Determine the [x, y] coordinate at the center of the cell enclosing the given text.  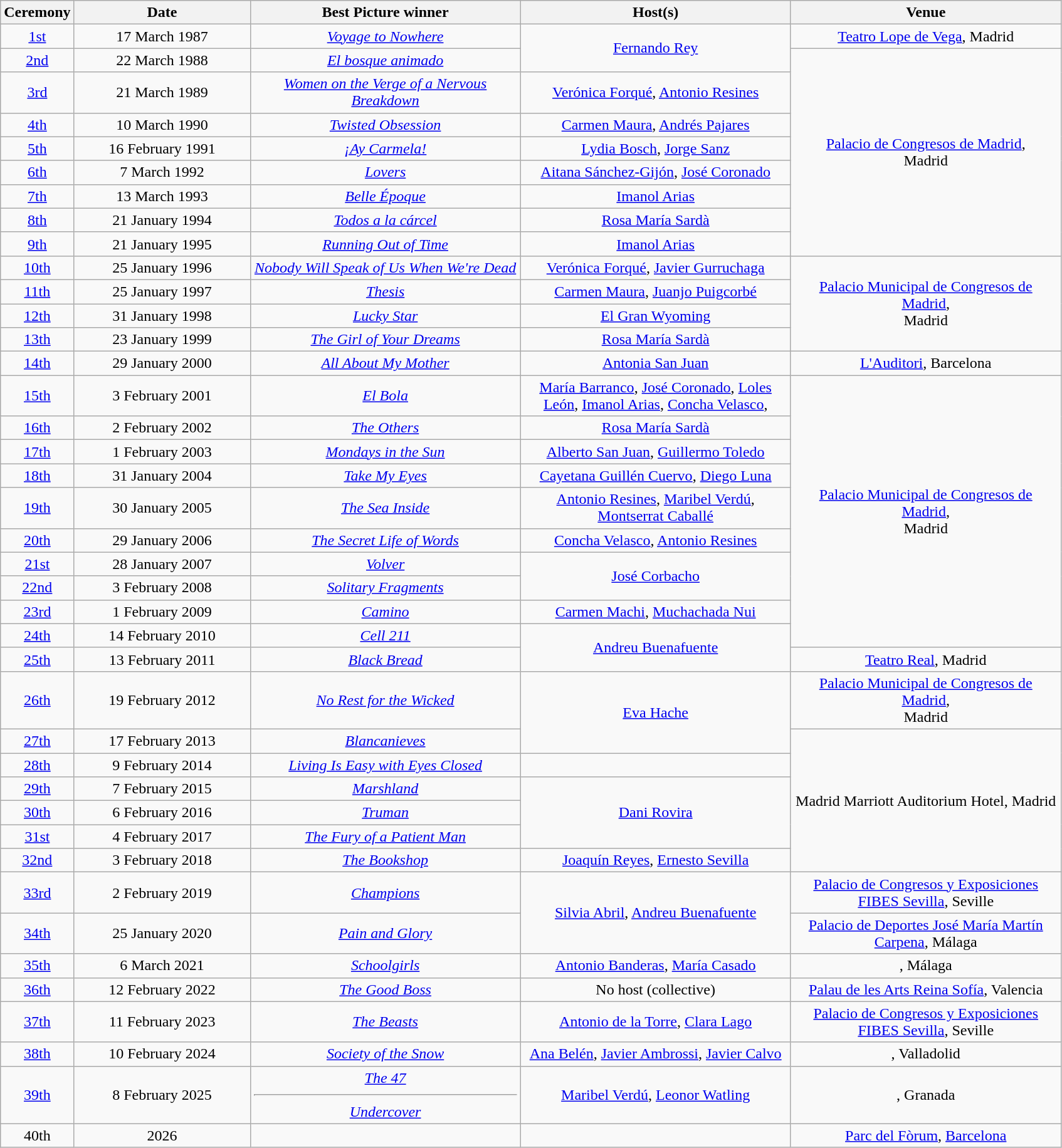
10 February 2024 [162, 1054]
6th [38, 172]
5th [38, 149]
6 March 2021 [162, 966]
Twisted Obsession [385, 125]
Teatro Real, Madrid [925, 659]
16 February 1991 [162, 149]
29 January 2000 [162, 363]
35th [38, 966]
The 47Undercover [385, 1095]
Dani Rovira [656, 813]
11th [38, 291]
12th [38, 315]
Lucky Star [385, 315]
Black Bread [385, 659]
Antonio Resines, Maribel Verdú, Montserrat Caballé [656, 508]
The Beasts [385, 1021]
Madrid Marriott Auditorium Hotel, Madrid [925, 800]
The Bookshop [385, 860]
8 February 2025 [162, 1095]
2 February 2002 [162, 428]
9 February 2014 [162, 765]
10th [38, 268]
1 February 2003 [162, 452]
17 March 1987 [162, 36]
2nd [38, 60]
Palacio de Congresos de Madrid,Madrid [925, 152]
18th [38, 476]
The Good Boss [385, 989]
24th [38, 635]
7 February 2015 [162, 789]
Venue [925, 13]
8th [38, 220]
29 January 2006 [162, 540]
Truman [385, 813]
13th [38, 340]
Andreu Buenafuente [656, 647]
29th [38, 789]
7 March 1992 [162, 172]
13 February 2011 [162, 659]
25 January 1997 [162, 291]
1 February 2009 [162, 612]
26th [38, 700]
Society of the Snow [385, 1054]
The Girl of Your Dreams [385, 340]
Maribel Verdú, Leonor Watling [656, 1095]
, Valladolid [925, 1054]
16th [38, 428]
21 January 1995 [162, 244]
32nd [38, 860]
Best Picture winner [385, 13]
Lydia Bosch, Jorge Sanz [656, 149]
Champions [385, 892]
17 February 2013 [162, 741]
3 February 2018 [162, 860]
Carmen Machi, Muchachada Nui [656, 612]
The Sea Inside [385, 508]
Women on the Verge of a Nervous Breakdown [385, 93]
4th [38, 125]
3 February 2001 [162, 396]
31 January 1998 [162, 315]
22nd [38, 588]
31st [38, 837]
El bosque animado [385, 60]
Antonio Banderas, María Casado [656, 966]
Todos a la cárcel [385, 220]
Schoolgirls [385, 966]
Carmen Maura, Juanjo Puigcorbé [656, 291]
39th [38, 1095]
El Bola [385, 396]
The Others [385, 428]
Cell 211 [385, 635]
Take My Eyes [385, 476]
María Barranco, José Coronado, Loles León, Imanol Arias, Concha Velasco, [656, 396]
Voyage to Nowhere [385, 36]
El Gran Wyoming [656, 315]
25th [38, 659]
2026 [162, 1135]
21 March 1989 [162, 93]
1st [38, 36]
Cayetana Guillén Cuervo, Diego Luna [656, 476]
Alberto San Juan, Guillermo Toledo [656, 452]
Joaquín Reyes, Ernesto Sevilla [656, 860]
The Secret Life of Words [385, 540]
Fernando Rey [656, 48]
Ana Belén, Javier Ambrossi, Javier Calvo [656, 1054]
3 February 2008 [162, 588]
L'Auditori, Barcelona [925, 363]
25 January 1996 [162, 268]
Marshland [385, 789]
12 February 2022 [162, 989]
14th [38, 363]
The Fury of a Patient Man [385, 837]
Carmen Maura, Andrés Pajares [656, 125]
23 January 1999 [162, 340]
, Málaga [925, 966]
30th [38, 813]
31 January 2004 [162, 476]
Blancanieves [385, 741]
9th [38, 244]
Belle Époque [385, 196]
34th [38, 934]
Aitana Sánchez-Gijón, José Coronado [656, 172]
23rd [38, 612]
17th [38, 452]
Palau de les Arts Reina Sofía, Valencia [925, 989]
Silvia Abril, Andreu Buenafuente [656, 913]
7th [38, 196]
10 March 1990 [162, 125]
Mondays in the Sun [385, 452]
38th [38, 1054]
Date [162, 13]
25 January 2020 [162, 934]
Volver [385, 564]
36th [38, 989]
13 March 1993 [162, 196]
No Rest for the Wicked [385, 700]
20th [38, 540]
Ceremony [38, 13]
Pain and Glory [385, 934]
30 January 2005 [162, 508]
6 February 2016 [162, 813]
Thesis [385, 291]
Host(s) [656, 13]
37th [38, 1021]
33rd [38, 892]
28 January 2007 [162, 564]
No host (collective) [656, 989]
19th [38, 508]
21 January 1994 [162, 220]
Running Out of Time [385, 244]
Lovers [385, 172]
11 February 2023 [162, 1021]
¡Ay Carmela! [385, 149]
Concha Velasco, Antonio Resines [656, 540]
Camino [385, 612]
15th [38, 396]
22 March 1988 [162, 60]
Antonia San Juan [656, 363]
All About My Mother [385, 363]
3rd [38, 93]
Teatro Lope de Vega, Madrid [925, 36]
Nobody Will Speak of Us When We're Dead [385, 268]
Eva Hache [656, 712]
Antonio de la Torre, Clara Lago [656, 1021]
14 February 2010 [162, 635]
27th [38, 741]
Parc del Fòrum, Barcelona [925, 1135]
Palacio de Deportes José María Martín Carpena, Málaga [925, 934]
Solitary Fragments [385, 588]
19 February 2012 [162, 700]
Verónica Forqué, Javier Gurruchaga [656, 268]
28th [38, 765]
Verónica Forqué, Antonio Resines [656, 93]
4 February 2017 [162, 837]
José Corbacho [656, 576]
2 February 2019 [162, 892]
21st [38, 564]
Living Is Easy with Eyes Closed [385, 765]
40th [38, 1135]
, Granada [925, 1095]
